Return (X, Y) of the center of cell containing provided text 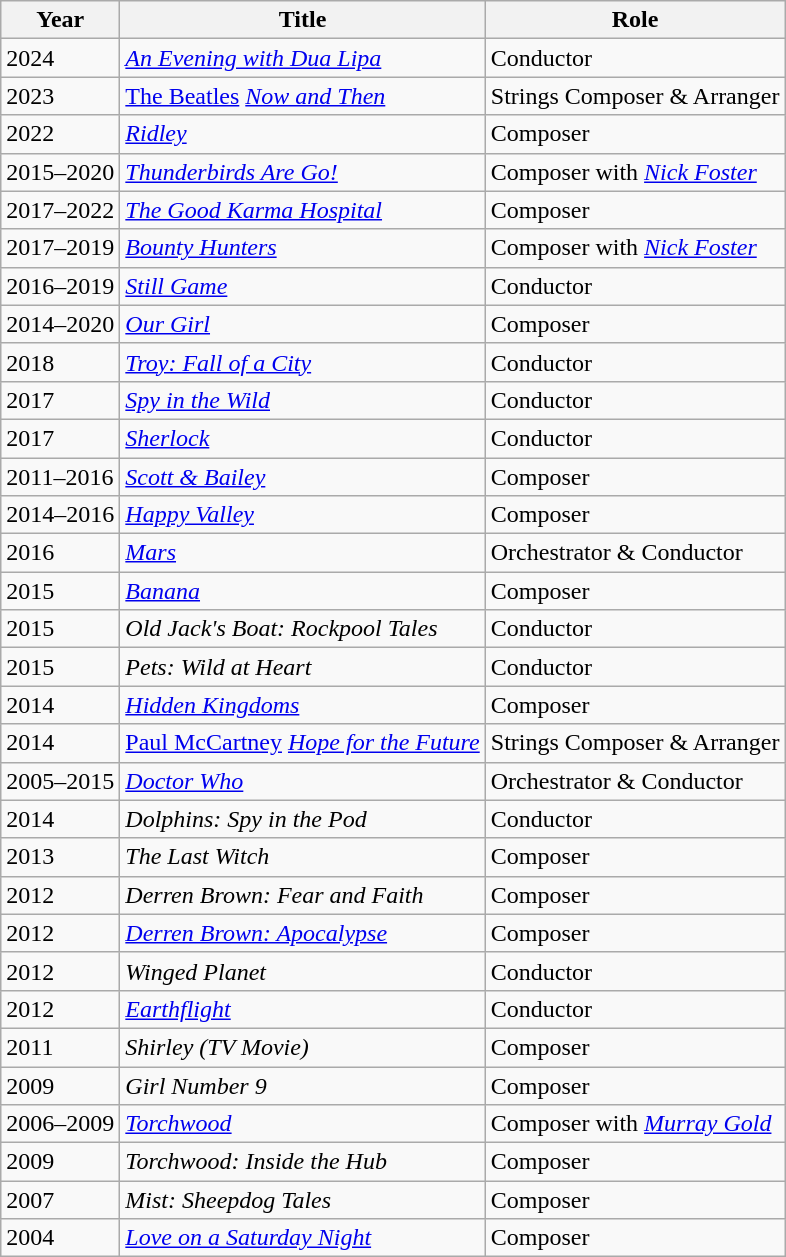
2011 (60, 1047)
Mist: Sheepdog Tales (302, 1200)
2016–2019 (60, 286)
2024 (60, 58)
Mars (302, 553)
The Good Karma Hospital (302, 210)
2007 (60, 1200)
Dolphins: Spy in the Pod (302, 819)
Title (302, 20)
Shirley (TV Movie) (302, 1047)
2015–2020 (60, 172)
Banana (302, 591)
Thunderbirds Are Go! (302, 172)
Love on a Saturday Night (302, 1238)
Still Game (302, 286)
Derren Brown: Apocalypse (302, 933)
Pets: Wild at Heart (302, 667)
Year (60, 20)
Our Girl (302, 324)
2022 (60, 134)
Bounty Hunters (302, 248)
Earthflight (302, 1009)
Doctor Who (302, 781)
2018 (60, 362)
2005–2015 (60, 781)
Ridley (302, 134)
2023 (60, 96)
Sherlock (302, 438)
Happy Valley (302, 515)
Role (635, 20)
An Evening with Dua Lipa (302, 58)
Winged Planet (302, 971)
2006–2009 (60, 1124)
2013 (60, 857)
Girl Number 9 (302, 1085)
2016 (60, 553)
Derren Brown: Fear and Faith (302, 895)
Troy: Fall of a City (302, 362)
Paul McCartney Hope for the Future (302, 743)
Scott & Bailey (302, 477)
2017–2019 (60, 248)
Old Jack's Boat: Rockpool Tales (302, 629)
Hidden Kingdoms (302, 705)
Spy in the Wild (302, 400)
2017–2022 (60, 210)
The Last Witch (302, 857)
The Beatles Now and Then (302, 96)
Torchwood (302, 1124)
2014–2016 (60, 515)
Torchwood: Inside the Hub (302, 1162)
2011–2016 (60, 477)
Composer with Murray Gold (635, 1124)
2004 (60, 1238)
2014–2020 (60, 324)
